Locate the cell with the specified text and output its [X, Y] center coordinate. 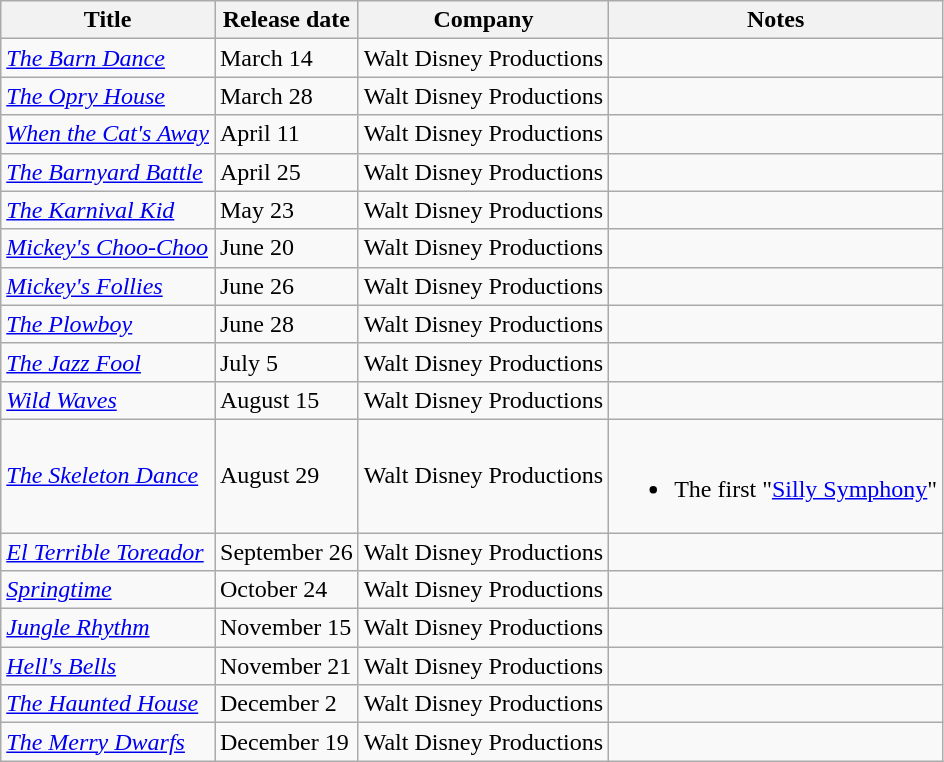
Wild Waves [108, 400]
April 11 [286, 134]
Company [483, 20]
September 26 [286, 551]
December 2 [286, 704]
June 20 [286, 248]
The Haunted House [108, 704]
March 14 [286, 58]
November 15 [286, 628]
The Merry Dwarfs [108, 742]
June 28 [286, 324]
November 21 [286, 666]
June 26 [286, 286]
May 23 [286, 210]
The Skeleton Dance [108, 476]
July 5 [286, 362]
Title [108, 20]
Jungle Rhythm [108, 628]
Release date [286, 20]
The Karnival Kid [108, 210]
October 24 [286, 590]
April 25 [286, 172]
The Jazz Fool [108, 362]
The Barnyard Battle [108, 172]
El Terrible Toreador [108, 551]
When the Cat's Away [108, 134]
Mickey's Choo-Choo [108, 248]
August 29 [286, 476]
The Opry House [108, 96]
December 19 [286, 742]
March 28 [286, 96]
Mickey's Follies [108, 286]
The Plowboy [108, 324]
August 15 [286, 400]
The Barn Dance [108, 58]
Springtime [108, 590]
Notes [776, 20]
The first "Silly Symphony" [776, 476]
Hell's Bells [108, 666]
